Determine the [X, Y] coordinate at the center of the cell enclosing the given text.  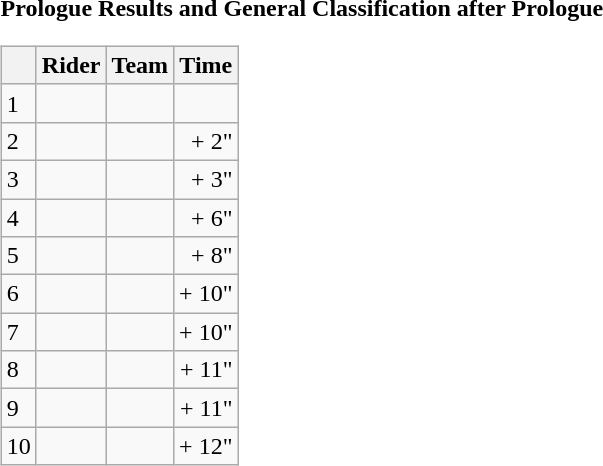
1 [18, 103]
2 [18, 141]
10 [18, 446]
+ 2" [206, 141]
4 [18, 217]
Team [140, 65]
8 [18, 370]
+ 3" [206, 179]
Time [206, 65]
7 [18, 332]
3 [18, 179]
+ 12" [206, 446]
5 [18, 256]
6 [18, 294]
+ 6" [206, 217]
Rider [71, 65]
9 [18, 408]
+ 8" [206, 256]
